Search for the cell housing the specified text and yield its [x, y] center coordinate. 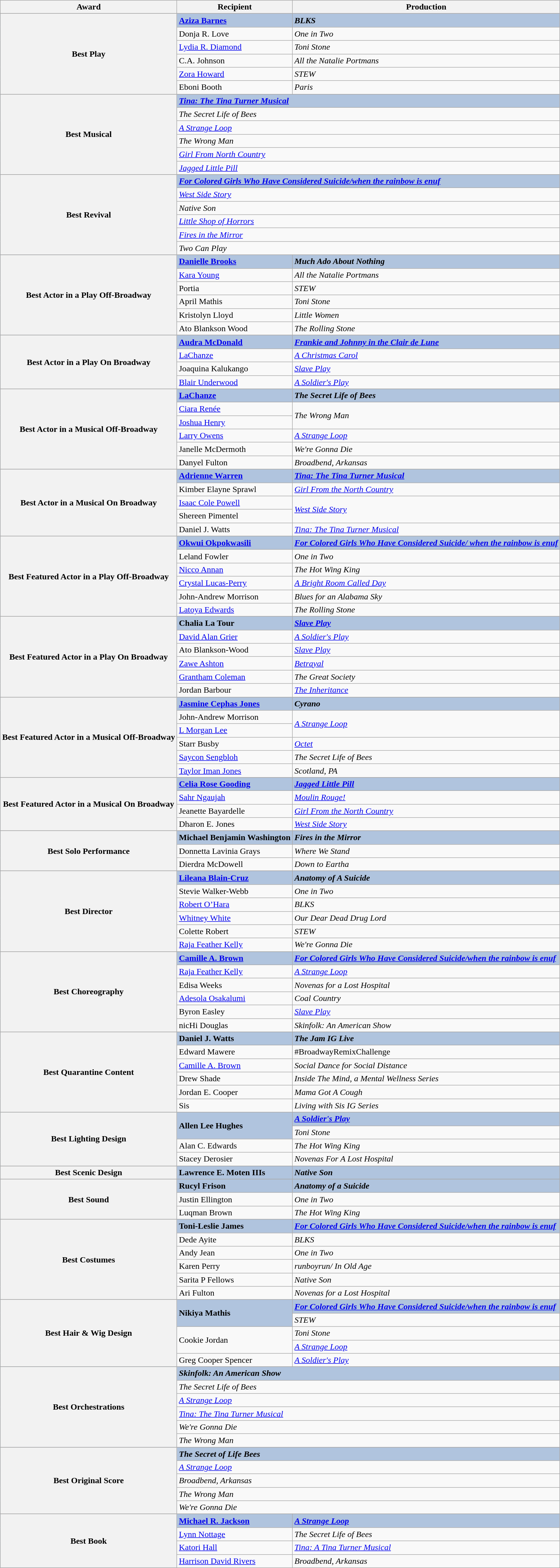
Best Musical [89, 134]
A Christmas Carol [426, 355]
Grantham Coleman [235, 677]
Robert O’Hara [235, 905]
Sarita P Fellows [235, 1280]
Social Dance for Social Distance [426, 1065]
Byron Easley [235, 1012]
Best Play [89, 54]
Best Featured Actor in a Musical Off-Broadway [89, 737]
Frankie and Johnny in the Clair de Lune [426, 342]
Blair Underwood [235, 382]
Danielle Brooks [235, 262]
Mama Got A Cough [426, 1092]
Best Actor in a Play Off-Broadway [89, 295]
Andy Jean [235, 1253]
Justin Ellington [235, 1199]
Jordan E. Cooper [235, 1092]
C.A. Johnson [235, 61]
Rucyl Frison [235, 1186]
Living with Sis IG Series [426, 1106]
Kimber Elayne Sprawl [235, 489]
Joaquina Kalukango [235, 369]
The Secret of Life Bees [368, 1454]
Sis [235, 1106]
Little Women [426, 315]
Coal Country [426, 998]
Katori Hall [235, 1548]
Whitney White [235, 918]
Best Actor in a Musical On Broadway [89, 503]
runboyrun/ In Old Age [426, 1266]
Karen Perry [235, 1266]
Award [89, 7]
Crystal Lucas-Perry [235, 583]
Kristolyn Lloyd [235, 315]
Betrayal [426, 663]
Best Solo Performance [89, 851]
Ciara Renée [235, 409]
Audra McDonald [235, 342]
Dede Ayite [235, 1239]
Zawe Ashton [235, 663]
The Great Society [426, 677]
David Alan Grier [235, 637]
Ato Blankson-Wood [235, 650]
The Inheritance [426, 690]
Blues for an Alabama Sky [426, 597]
Best Actor in a Play On Broadway [89, 362]
Chalia La Tour [235, 623]
Down to Eartha [426, 864]
Best Hair & Wig Design [89, 1333]
Best Featured Actor in a Play On Broadway [89, 657]
Best Director [89, 911]
Cookie Jordan [235, 1340]
Donja R. Love [235, 34]
Best Featured Actor in a Musical On Broadway [89, 804]
Drew Shade [235, 1079]
Where We Stand [426, 851]
Celia Rose Gooding [235, 784]
Recipient [235, 7]
Janelle McDermoth [235, 449]
L Morgan Lee [235, 730]
Scotland, PA [426, 770]
Best Costumes [89, 1259]
Sahr Ngaujah [235, 797]
Saycon Sengbloh [235, 757]
Jeanette Bayardelle [235, 811]
Michael Benjamin Washington [235, 838]
Girl From North Country [368, 154]
Lydia R. Diamond [235, 47]
Paris [426, 87]
Adesola Osakalumi [235, 998]
Latoya Edwards [235, 610]
Edisa Weeks [235, 985]
Portia [235, 288]
Inside The Mind, a Mental Wellness Series [426, 1079]
Best Original Score [89, 1481]
Edward Mawere [235, 1052]
Two Can Play [368, 248]
Lawrence E. Moten IIIs [235, 1172]
Okwui Okpokwasili [235, 543]
April Mathis [235, 302]
Allen Lee Hughes [235, 1126]
Eboni Booth [235, 87]
Best Orchestrations [89, 1407]
Cyrano [426, 704]
Jordan Barbour [235, 690]
For Colored Girls Who Have Considered Suicide/ when the rainbow is enuf [426, 543]
Best Quarantine Content [89, 1072]
Joshua Henry [235, 422]
Stacey Derosier [235, 1159]
Lileana Blain-Cruz [235, 878]
Donnetta Lavinia Grays [235, 851]
Best Sound [89, 1199]
Anatomy of a Suicide [426, 1186]
Best Revival [89, 215]
Shereen Pimentel [235, 516]
Best Featured Actor in a Play Off-Broadway [89, 576]
Alan C. Edwards [235, 1146]
Best Actor in a Musical Off-Broadway [89, 429]
Danyel Fulton [235, 462]
nicHi Douglas [235, 1025]
Ato Blankson Wood [235, 328]
Jasmine Cephas Jones [235, 704]
Isaac Cole Powell [235, 503]
Michael R. Jackson [235, 1521]
Kara Young [235, 275]
Anatomy of A Suicide [426, 878]
Starr Busby [235, 744]
Best Book [89, 1541]
Best Scenic Design [89, 1172]
Ari Fulton [235, 1293]
Leland Fowler [235, 556]
Stevie Walker-Webb [235, 891]
#BroadwayRemixChallenge [426, 1052]
Luqman Brown [235, 1213]
Nikiya Mathis [235, 1313]
Greg Cooper Spencer [235, 1360]
Octet [426, 744]
Colette Robert [235, 931]
Taylor Iman Jones [235, 770]
Dharon E. Jones [235, 824]
Aziza Barnes [235, 20]
Best Choreography [89, 991]
Little Shop of Horrors [368, 221]
Production [426, 7]
Novenas For A Lost Hospital [426, 1159]
Nicco Annan [235, 569]
Toni-Leslie James [235, 1226]
Zora Howard [235, 74]
Moulin Rouge! [426, 797]
Best Lighting Design [89, 1139]
Tina: A Tina Turner Musical [426, 1548]
Harrison David Rivers [235, 1561]
Adrienne Warren [235, 476]
A Bright Room Called Day [426, 583]
Larry Owens [235, 436]
Dierdra McDowell [235, 864]
Lynn Nottage [235, 1534]
The Jam IG Live [426, 1039]
Our Dear Dead Drug Lord [426, 918]
Much Ado About Nothing [426, 262]
